Return (X, Y) of the center of cell containing provided text 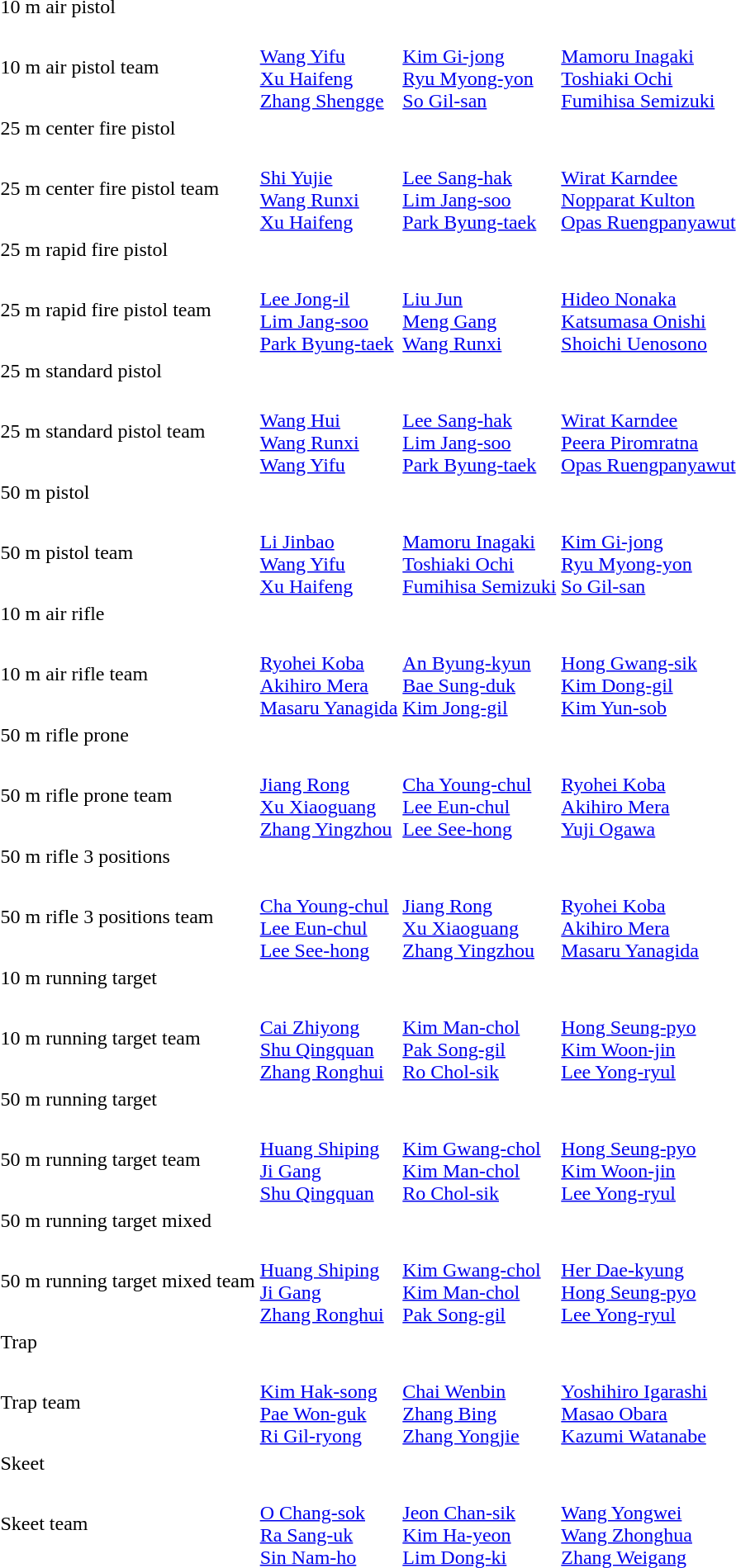
Kim Hak-songPae Won-gukRi Gil-ryong (329, 1402)
Liu JunMeng GangWang Runxi (479, 310)
Chai WenbinZhang BingZhang Yongjie (479, 1402)
Kim Gi-jongRyu Myong-yonSo Gil-san (479, 68)
Cai ZhiyongShu QingquanZhang Ronghui (329, 1039)
Huang ShipingJi GangZhang Ronghui (329, 1281)
Ryohei KobaAkihiro MeraMasaru Yanagida (329, 674)
Huang ShipingJi GangShu Qingquan (329, 1159)
Mamoru InagakiToshiaki OchiFumihisa Semizuki (479, 553)
Lee Jong-ilLim Jang-sooPark Byung-taek (329, 310)
Li JinbaoWang YifuXu Haifeng (329, 553)
Kim Gwang-cholKim Man-cholPak Song-gil (479, 1281)
An Byung-kyunBae Sung-dukKim Jong-gil (479, 674)
Kim Gwang-cholKim Man-cholRo Chol-sik (479, 1159)
Kim Man-cholPak Song-gilRo Chol-sik (479, 1039)
Wang HuiWang RunxiWang Yifu (329, 431)
Shi YujieWang RunxiXu Haifeng (329, 188)
Wang YifuXu HaifengZhang Shengge (329, 68)
